Pinpoint the cell where the given text exists, returning its (x, y) midpoint coordinate. 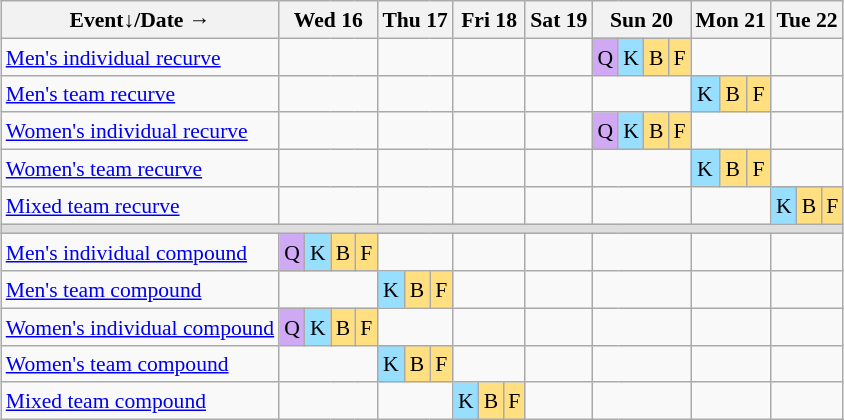
Men's team compound (140, 290)
Women's individual compound (140, 326)
Men's individual recurve (140, 56)
Mixed team recurve (140, 204)
Sat 19 (558, 20)
Thu 17 (415, 20)
Men's individual compound (140, 252)
Event↓/Date → (140, 20)
Women's individual recurve (140, 130)
Wed 16 (328, 20)
Mon 21 (731, 20)
Tue 22 (807, 20)
Men's team recurve (140, 94)
Mixed team compound (140, 400)
Women's team recurve (140, 168)
Women's team compound (140, 364)
Sun 20 (641, 20)
Fri 18 (489, 20)
